Extract the [X, Y] coordinate from the center of the cell holding the provided text.  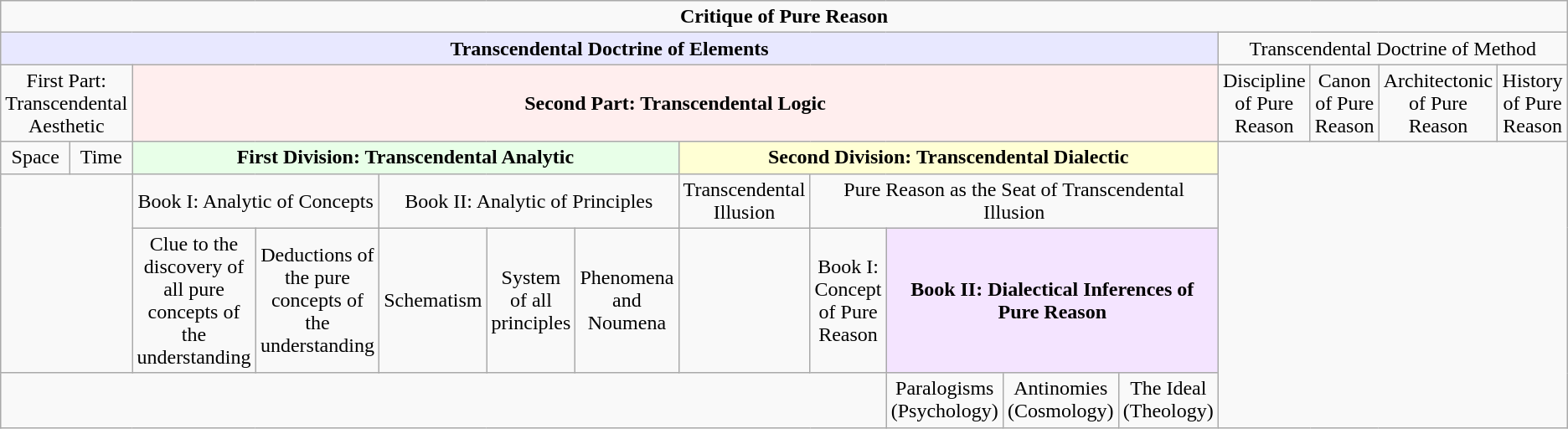
First Part: Transcendental Aesthetic [67, 103]
Antinomies (Cosmology) [1060, 401]
Transcendental Doctrine of Method [1392, 49]
Critique of Pure Reason [784, 17]
Transcendental Doctrine of Elements [610, 49]
Book II: Dialectical Inferences of Pure Reason [1052, 300]
History of Pure Reason [1533, 103]
Book I: Concept of Pure Reason [848, 300]
Second Division: Transcendental Dialectic [948, 158]
System of all principles [531, 300]
Paralogisms (Psychology) [945, 401]
Discipline of Pure Reason [1264, 103]
Clue to the discovery of all pure concepts of the understanding [194, 300]
The Ideal (Theology) [1168, 401]
Deductions of the pure concepts of the understanding [317, 300]
Book II: Analytic of Principles [529, 201]
Pure Reason as the Seat of Transcendental Illusion [1014, 201]
Canon of Pure Reason [1344, 103]
Space [35, 158]
First Division: Transcendental Analytic [405, 158]
Time [101, 158]
Architectonic of Pure Reason [1438, 103]
Transcendental Illusion [744, 201]
Second Part: Transcendental Logic [675, 103]
Schematism [433, 300]
Phenomena and Noumena [627, 300]
Book I: Analytic of Concepts [256, 201]
